For the text-containing cell, return its midpoint in [X, Y] coordinate format. 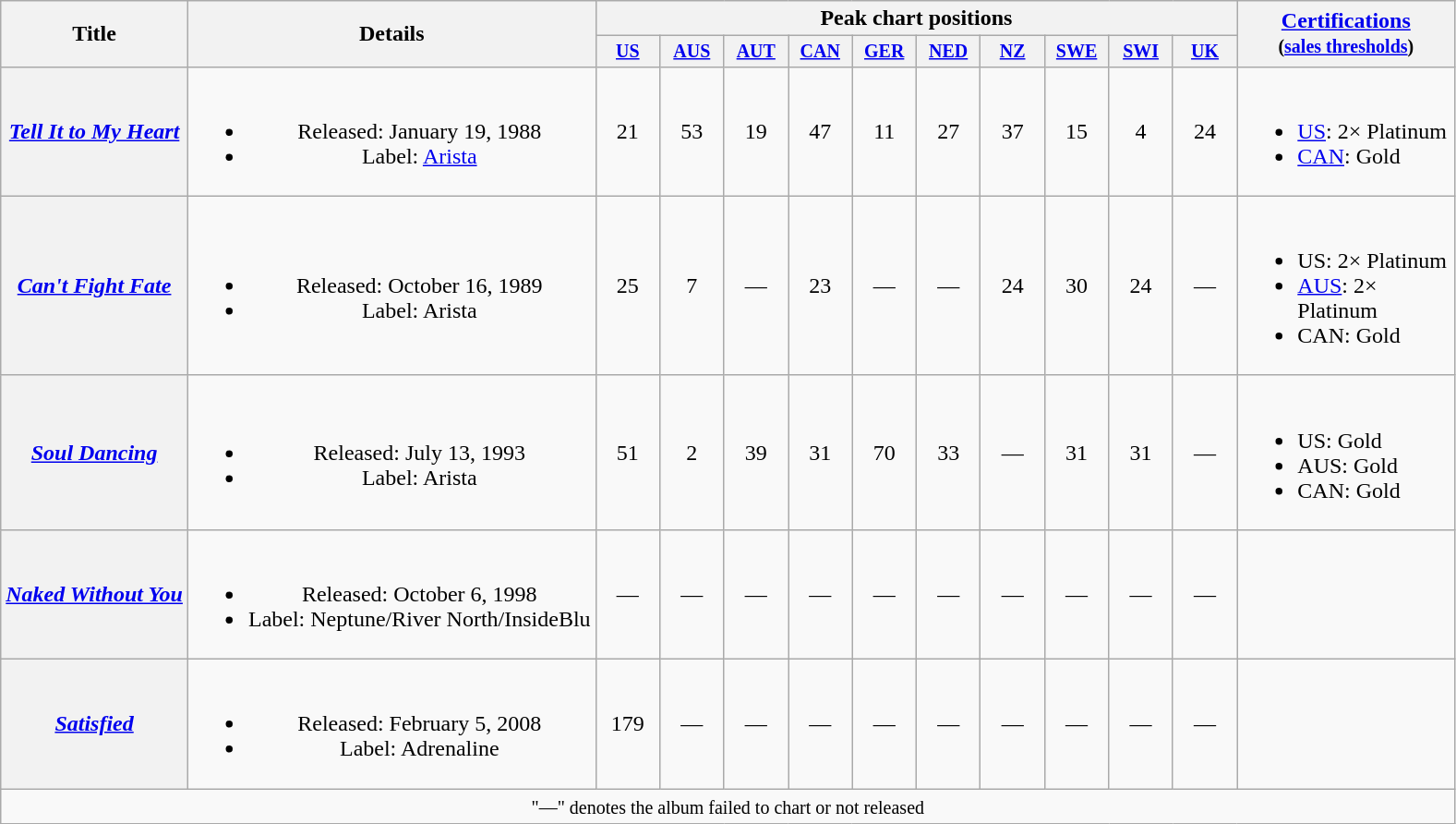
47 [820, 131]
US: GoldAUS: GoldCAN: Gold [1346, 453]
Released: July 13, 1993Label: Arista [391, 453]
SWE [1077, 52]
Details [391, 34]
27 [947, 131]
US: 2× PlatinumCAN: Gold [1346, 131]
"—" denotes the album failed to chart or not released [728, 806]
CAN [820, 52]
11 [884, 131]
SWI [1141, 52]
GER [884, 52]
US: 2× PlatinumAUS: 2× PlatinumCAN: Gold [1346, 285]
Satisfied [94, 724]
23 [820, 285]
AUT [755, 52]
179 [628, 724]
39 [755, 453]
Released: February 5, 2008Label: Adrenaline [391, 724]
Released: January 19, 1988Label: Arista [391, 131]
2 [692, 453]
7 [692, 285]
70 [884, 453]
Tell It to My Heart [94, 131]
US [628, 52]
Released: October 16, 1989Label: Arista [391, 285]
25 [628, 285]
4 [1141, 131]
30 [1077, 285]
53 [692, 131]
33 [947, 453]
Title [94, 34]
UK [1204, 52]
Released: October 6, 1998Label: Neptune/River North/InsideBlu [391, 594]
Naked Without You [94, 594]
15 [1077, 131]
37 [1012, 131]
Can't Fight Fate [94, 285]
Certifications(sales thresholds) [1346, 34]
51 [628, 453]
21 [628, 131]
Soul Dancing [94, 453]
NED [947, 52]
NZ [1012, 52]
AUS [692, 52]
Peak chart positions [916, 18]
19 [755, 131]
